Detect which cell encompasses the target text, then output its (x, y) center coordinate. 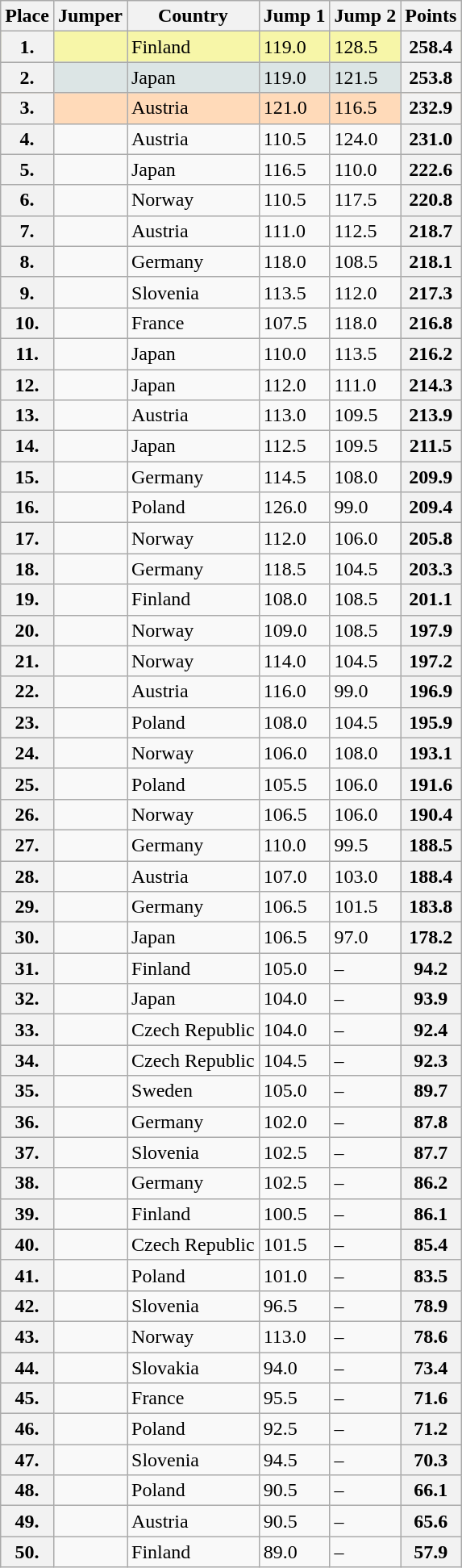
12. (27, 385)
178.2 (431, 938)
26. (27, 814)
118.5 (294, 569)
191.6 (431, 784)
13. (27, 416)
203.3 (431, 569)
183.8 (431, 907)
87.8 (431, 1122)
218.7 (431, 231)
85.4 (431, 1244)
16. (27, 508)
34. (27, 1060)
83.5 (431, 1275)
100.5 (294, 1214)
107.0 (294, 876)
27. (27, 845)
8. (27, 261)
20. (27, 630)
9. (27, 292)
121.0 (294, 108)
78.9 (431, 1306)
96.5 (294, 1306)
86.2 (431, 1183)
57.9 (431, 1552)
253.8 (431, 77)
209.4 (431, 508)
Jump 2 (365, 16)
49. (27, 1521)
126.0 (294, 508)
70.3 (431, 1460)
42. (27, 1306)
218.1 (431, 261)
116.0 (294, 692)
93.9 (431, 999)
21. (27, 661)
25. (27, 784)
114.0 (294, 661)
107.5 (294, 323)
Place (27, 16)
92.4 (431, 1030)
188.5 (431, 845)
47. (27, 1460)
117.5 (365, 200)
32. (27, 999)
Country (194, 16)
35. (27, 1091)
197.9 (431, 630)
6. (27, 200)
78.6 (431, 1336)
197.2 (431, 661)
222.6 (431, 169)
Jumper (90, 16)
73.4 (431, 1368)
10. (27, 323)
190.4 (431, 814)
258.4 (431, 47)
71.6 (431, 1399)
Points (431, 16)
1. (27, 47)
39. (27, 1214)
196.9 (431, 692)
4. (27, 139)
3. (27, 108)
89.7 (431, 1091)
30. (27, 938)
Sweden (194, 1091)
232.9 (431, 108)
109.0 (294, 630)
5. (27, 169)
92.5 (294, 1429)
105.5 (294, 784)
211.5 (431, 446)
89.0 (294, 1552)
103.0 (365, 876)
128.5 (365, 47)
99.5 (365, 845)
217.3 (431, 292)
40. (27, 1244)
201.1 (431, 600)
43. (27, 1336)
94.5 (294, 1460)
29. (27, 907)
71.2 (431, 1429)
31. (27, 968)
41. (27, 1275)
2. (27, 77)
95.5 (294, 1399)
48. (27, 1491)
205.8 (431, 538)
121.5 (365, 77)
22. (27, 692)
Slovakia (194, 1368)
231.0 (431, 139)
216.2 (431, 353)
86.1 (431, 1214)
188.4 (431, 876)
195.9 (431, 722)
213.9 (431, 416)
Jump 1 (294, 16)
101.0 (294, 1275)
92.3 (431, 1060)
28. (27, 876)
23. (27, 722)
18. (27, 569)
19. (27, 600)
66.1 (431, 1491)
38. (27, 1183)
44. (27, 1368)
17. (27, 538)
7. (27, 231)
114.5 (294, 477)
11. (27, 353)
87.7 (431, 1152)
14. (27, 446)
209.9 (431, 477)
102.0 (294, 1122)
50. (27, 1552)
94.0 (294, 1368)
214.3 (431, 385)
37. (27, 1152)
97.0 (365, 938)
45. (27, 1399)
124.0 (365, 139)
216.8 (431, 323)
94.2 (431, 968)
15. (27, 477)
36. (27, 1122)
65.6 (431, 1521)
24. (27, 753)
46. (27, 1429)
220.8 (431, 200)
193.1 (431, 753)
33. (27, 1030)
